Extract the [x, y] coordinate from the center of the cell holding the provided text.  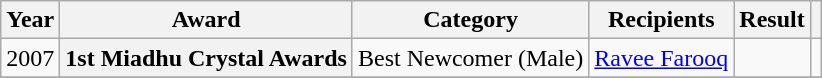
Category [470, 20]
2007 [30, 58]
Award [206, 20]
Recipients [662, 20]
Year [30, 20]
Result [772, 20]
Best Newcomer (Male) [470, 58]
Ravee Farooq [662, 58]
1st Miadhu Crystal Awards [206, 58]
